Return (x, y) of the center of cell containing provided text 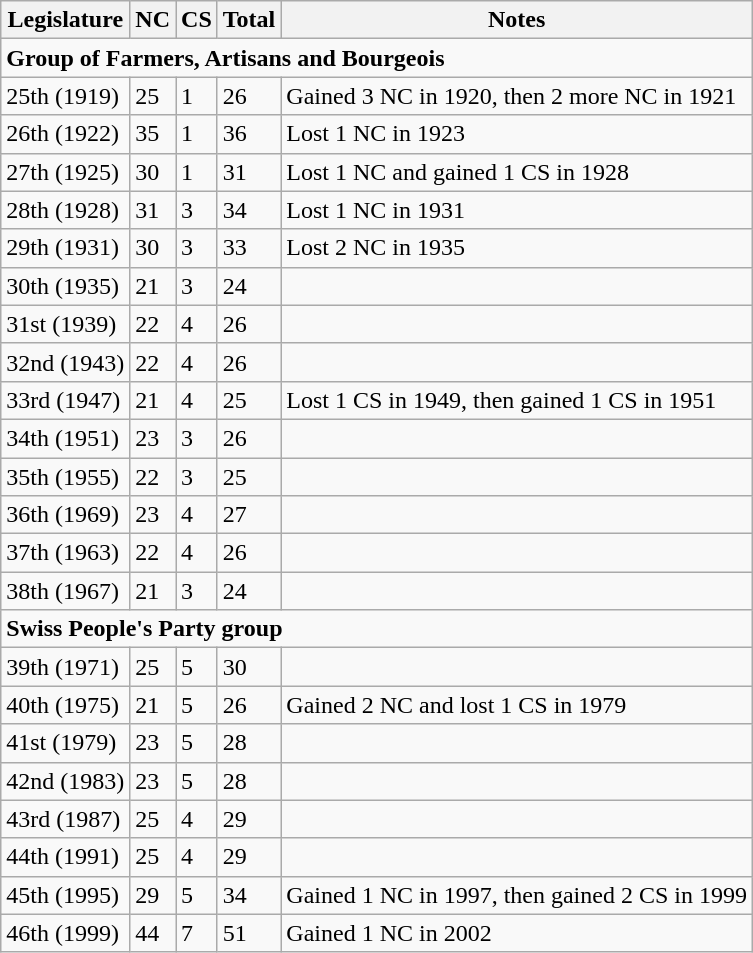
Lost 1 CS in 1949, then gained 1 CS in 1951 (517, 400)
41st (1979) (66, 743)
Lost 2 NC in 1935 (517, 248)
27th (1925) (66, 172)
44 (153, 933)
36th (1969) (66, 515)
Gained 2 NC and lost 1 CS in 1979 (517, 705)
35th (1955) (66, 477)
42nd (1983) (66, 781)
CS (197, 20)
36 (249, 134)
NC (153, 20)
44th (1991) (66, 857)
Swiss People's Party group (377, 629)
Legislature (66, 20)
43rd (1987) (66, 819)
35 (153, 134)
Notes (517, 20)
27 (249, 515)
Gained 3 NC in 1920, then 2 more NC in 1921 (517, 96)
29th (1931) (66, 248)
45th (1995) (66, 895)
38th (1967) (66, 591)
Gained 1 NC in 1997, then gained 2 CS in 1999 (517, 895)
30th (1935) (66, 286)
Lost 1 NC and gained 1 CS in 1928 (517, 172)
33 (249, 248)
26th (1922) (66, 134)
51 (249, 933)
31st (1939) (66, 324)
25th (1919) (66, 96)
Lost 1 NC in 1923 (517, 134)
46th (1999) (66, 933)
39th (1971) (66, 667)
32nd (1943) (66, 362)
37th (1963) (66, 553)
Gained 1 NC in 2002 (517, 933)
Lost 1 NC in 1931 (517, 210)
40th (1975) (66, 705)
Total (249, 20)
7 (197, 933)
Group of Farmers, Artisans and Bourgeois (377, 58)
34th (1951) (66, 438)
33rd (1947) (66, 400)
28th (1928) (66, 210)
